For the text-containing cell, return its midpoint in (X, Y) coordinate format. 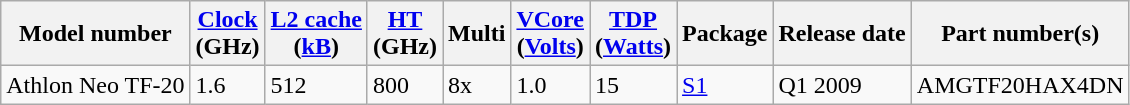
800 (404, 85)
15 (634, 85)
1.0 (550, 85)
8x (476, 85)
L2 cache(kB) (316, 34)
Athlon Neo TF-20 (96, 85)
Release date (842, 34)
512 (316, 85)
TDP(Watts) (634, 34)
Q1 2009 (842, 85)
Model number (96, 34)
Clock(GHz) (228, 34)
Package (725, 34)
1.6 (228, 85)
HT(GHz) (404, 34)
VCore(Volts) (550, 34)
Part number(s) (1020, 34)
S1 (725, 85)
Multi (476, 34)
AMGTF20HAX4DN (1020, 85)
